Locate the cell with the specified text and output its (X, Y) center coordinate. 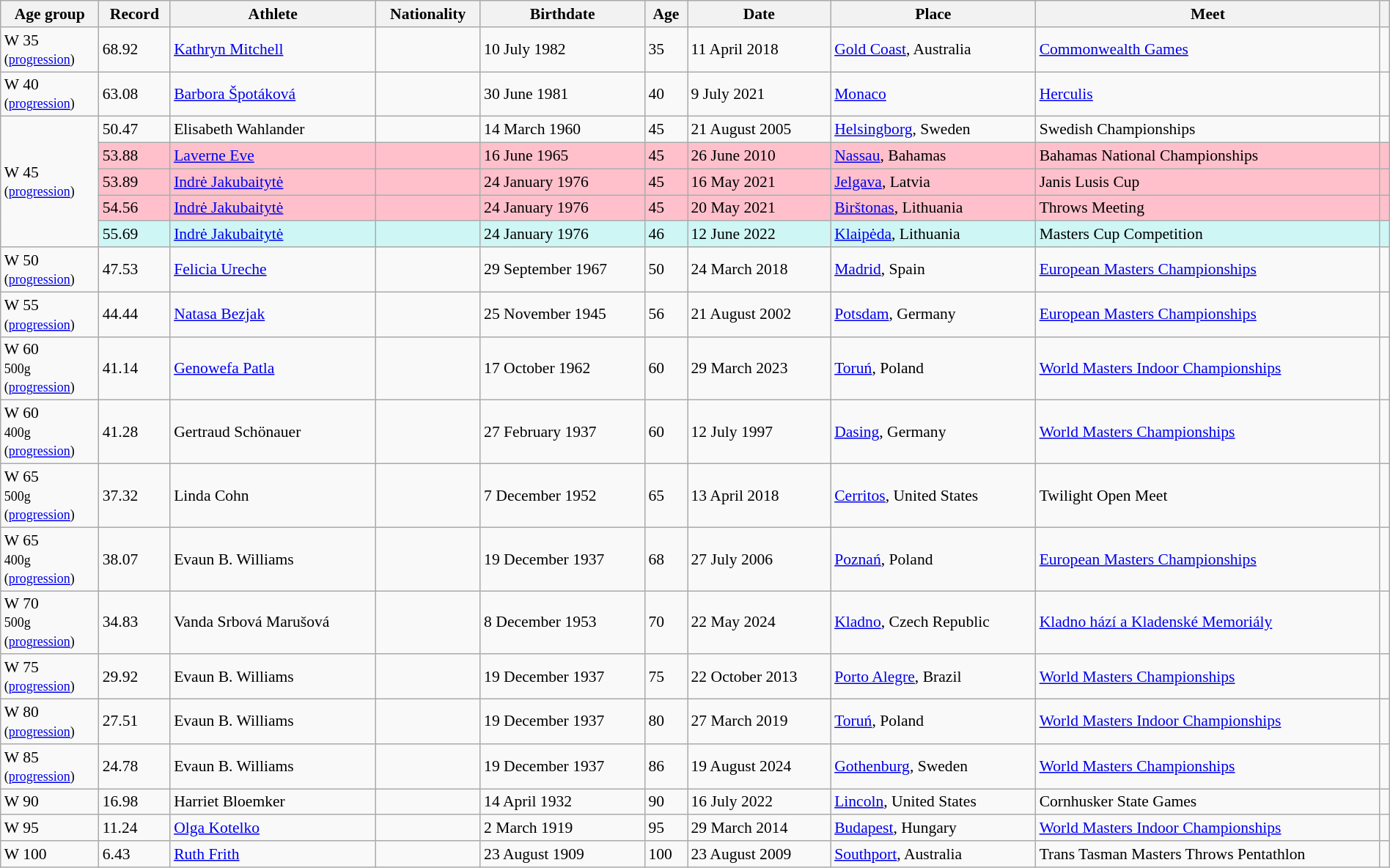
Place (933, 14)
Harriet Bloemker (273, 802)
35 (666, 50)
29 March 2023 (760, 368)
Gold Coast, Australia (933, 50)
Porto Alegre, Brazil (933, 677)
46 (666, 235)
90 (666, 802)
25 November 1945 (562, 314)
47.53 (135, 270)
40 (666, 94)
7 December 1952 (562, 496)
Cerritos, United States (933, 496)
27.51 (135, 721)
53.88 (135, 156)
80 (666, 721)
24 March 2018 (760, 270)
16 July 2022 (760, 802)
W 80 (progression) (50, 721)
9 July 2021 (760, 94)
50.47 (135, 130)
Record (135, 14)
55.69 (135, 235)
W 40 (progression) (50, 94)
Monaco (933, 94)
W 75 (progression) (50, 677)
10 July 1982 (562, 50)
Potsdam, Germany (933, 314)
2 March 1919 (562, 828)
37.32 (135, 496)
Kladno, Czech Republic (933, 623)
Kathryn Mitchell (273, 50)
Date (760, 14)
Laverne Eve (273, 156)
W 65 500g(progression) (50, 496)
Janis Lusis Cup (1208, 182)
50 (666, 270)
34.83 (135, 623)
Linda Cohn (273, 496)
29.92 (135, 677)
30 June 1981 (562, 94)
Jelgava, Latvia (933, 182)
23 August 2009 (760, 854)
Herculis (1208, 94)
70 (666, 623)
Lincoln, United States (933, 802)
100 (666, 854)
W 65 400g(progression) (50, 559)
Bahamas National Championships (1208, 156)
Gertraud Schönauer (273, 433)
68 (666, 559)
22 May 2024 (760, 623)
95 (666, 828)
16 June 1965 (562, 156)
12 June 2022 (760, 235)
6.43 (135, 854)
W 45 (progression) (50, 182)
Helsingborg, Sweden (933, 130)
W 70 500g(progression) (50, 623)
75 (666, 677)
29 March 2014 (760, 828)
Athlete (273, 14)
56 (666, 314)
8 December 1953 (562, 623)
13 April 2018 (760, 496)
12 July 1997 (760, 433)
Vanda Srbová Marušová (273, 623)
Elisabeth Wahlander (273, 130)
63.08 (135, 94)
41.14 (135, 368)
W 90 (50, 802)
Age (666, 14)
38.07 (135, 559)
Cornhusker State Games (1208, 802)
W 50 (progression) (50, 270)
26 June 2010 (760, 156)
W 85 (progression) (50, 767)
Age group (50, 14)
W 100 (50, 854)
22 October 2013 (760, 677)
29 September 1967 (562, 270)
21 August 2005 (760, 130)
W 35 (progression) (50, 50)
16.98 (135, 802)
Commonwealth Games (1208, 50)
Dasing, Germany (933, 433)
Twilight Open Meet (1208, 496)
53.89 (135, 182)
27 March 2019 (760, 721)
27 February 1937 (562, 433)
86 (666, 767)
Poznań, Poland (933, 559)
Meet (1208, 14)
54.56 (135, 208)
21 August 2002 (760, 314)
Barbora Špotáková (273, 94)
65 (666, 496)
27 July 2006 (760, 559)
24.78 (135, 767)
44.44 (135, 314)
W 55 (progression) (50, 314)
Ruth Frith (273, 854)
Natasa Bezjak (273, 314)
Trans Tasman Masters Throws Pentathlon (1208, 854)
W 60 400g(progression) (50, 433)
Throws Meeting (1208, 208)
Madrid, Spain (933, 270)
11 April 2018 (760, 50)
W 60 500g(progression) (50, 368)
68.92 (135, 50)
Genowefa Patla (273, 368)
Masters Cup Competition (1208, 235)
Klaipėda, Lithuania (933, 235)
11.24 (135, 828)
23 August 1909 (562, 854)
19 August 2024 (760, 767)
17 October 1962 (562, 368)
Budapest, Hungary (933, 828)
41.28 (135, 433)
Birštonas, Lithuania (933, 208)
20 May 2021 (760, 208)
Southport, Australia (933, 854)
Gothenburg, Sweden (933, 767)
Nationality (428, 14)
Swedish Championships (1208, 130)
W 95 (50, 828)
14 April 1932 (562, 802)
14 March 1960 (562, 130)
Kladno hází a Kladenské Memoriály (1208, 623)
16 May 2021 (760, 182)
Olga Kotelko (273, 828)
Felicia Ureche (273, 270)
Nassau, Bahamas (933, 156)
Birthdate (562, 14)
